Determine the [X, Y] coordinate at the center of the cell enclosing the given text.  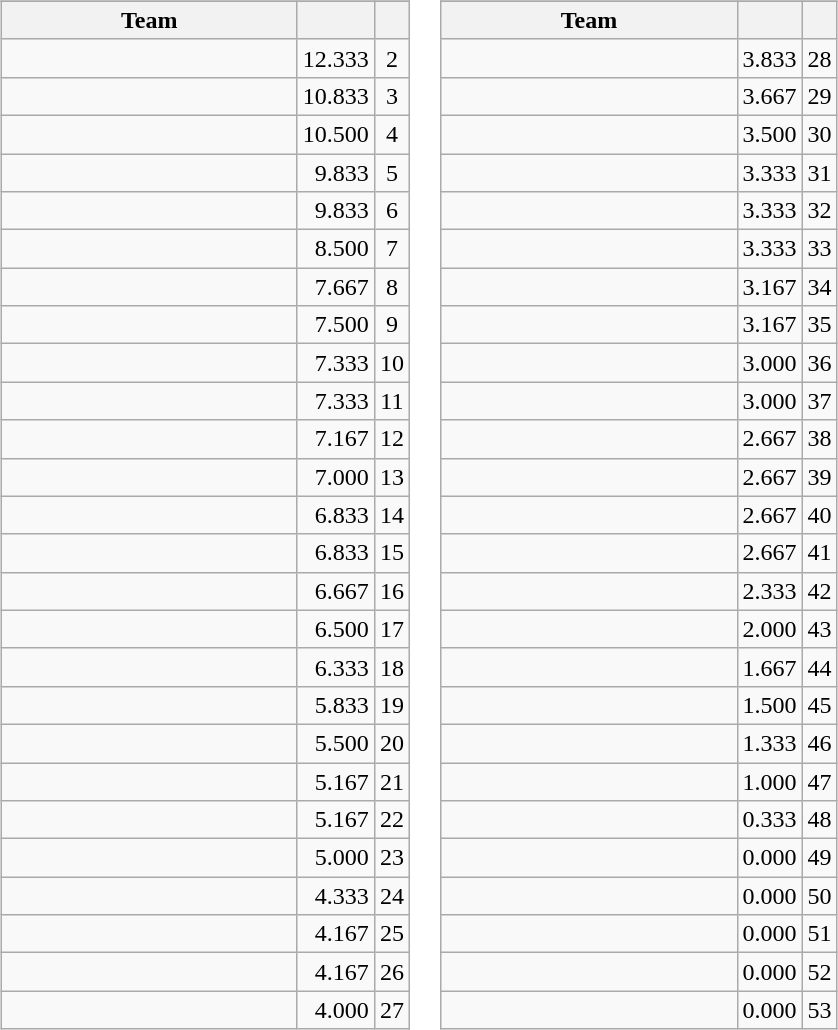
48 [820, 820]
1.500 [770, 705]
34 [820, 287]
41 [820, 553]
3.500 [770, 134]
53 [820, 1010]
7.667 [336, 287]
15 [392, 553]
2.000 [770, 629]
25 [392, 934]
45 [820, 705]
20 [392, 743]
3.667 [770, 96]
51 [820, 934]
22 [392, 820]
0.333 [770, 820]
26 [392, 972]
31 [820, 173]
38 [820, 439]
4.000 [336, 1010]
47 [820, 781]
3.833 [770, 58]
1.667 [770, 667]
32 [820, 211]
24 [392, 896]
4.333 [336, 896]
7.167 [336, 439]
36 [820, 363]
1.333 [770, 743]
1.000 [770, 781]
37 [820, 401]
35 [820, 325]
13 [392, 477]
33 [820, 249]
5 [392, 173]
49 [820, 858]
18 [392, 667]
7.000 [336, 477]
27 [392, 1010]
12.333 [336, 58]
10 [392, 363]
5.833 [336, 705]
7.500 [336, 325]
11 [392, 401]
4 [392, 134]
2 [392, 58]
46 [820, 743]
52 [820, 972]
19 [392, 705]
9 [392, 325]
14 [392, 515]
30 [820, 134]
5.000 [336, 858]
23 [392, 858]
10.833 [336, 96]
3 [392, 96]
21 [392, 781]
43 [820, 629]
42 [820, 591]
5.500 [336, 743]
50 [820, 896]
39 [820, 477]
6 [392, 211]
10.500 [336, 134]
7 [392, 249]
44 [820, 667]
6.667 [336, 591]
8 [392, 287]
17 [392, 629]
6.333 [336, 667]
16 [392, 591]
12 [392, 439]
40 [820, 515]
2.333 [770, 591]
29 [820, 96]
6.500 [336, 629]
28 [820, 58]
8.500 [336, 249]
